Provide the [X, Y] coordinate of the cell's center where the given text is located.  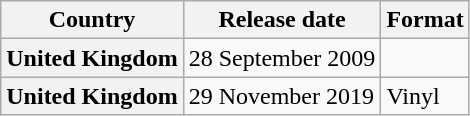
29 November 2019 [282, 96]
Format [425, 20]
Release date [282, 20]
28 September 2009 [282, 58]
Vinyl [425, 96]
Country [92, 20]
